Locate the cell with the specified text and output its (x, y) center coordinate. 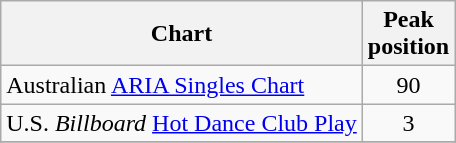
90 (408, 85)
Australian ARIA Singles Chart (182, 85)
3 (408, 123)
U.S. Billboard Hot Dance Club Play (182, 123)
Chart (182, 34)
Peakposition (408, 34)
